Capture the cell that displays the provided text and extract its [x, y] central coordinate. 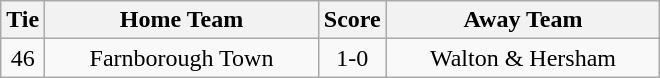
Home Team [182, 20]
Farnborough Town [182, 58]
Walton & Hersham [523, 58]
Away Team [523, 20]
Score [352, 20]
1-0 [352, 58]
46 [23, 58]
Tie [23, 20]
